Find where the given text appears and provide that cell's center as [x, y] coordinate. 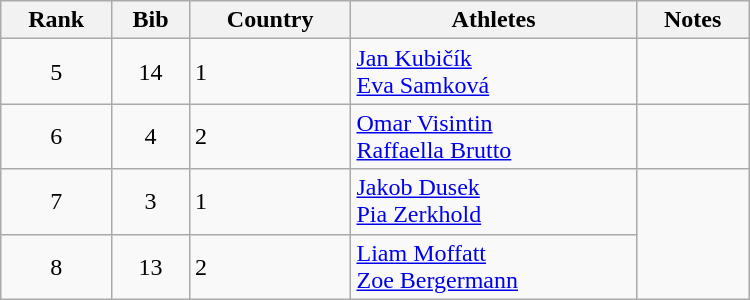
Omar Visintin Raffaella Brutto [494, 136]
6 [56, 136]
3 [151, 202]
Athletes [494, 20]
Rank [56, 20]
13 [151, 266]
Country [270, 20]
7 [56, 202]
Bib [151, 20]
4 [151, 136]
Jakob Dusek Pia Zerkhold [494, 202]
8 [56, 266]
Notes [692, 20]
14 [151, 72]
5 [56, 72]
Liam Moffatt Zoe Bergermann [494, 266]
Jan Kubičík Eva Samková [494, 72]
